Detect which cell encompasses the target text, then output its (X, Y) center coordinate. 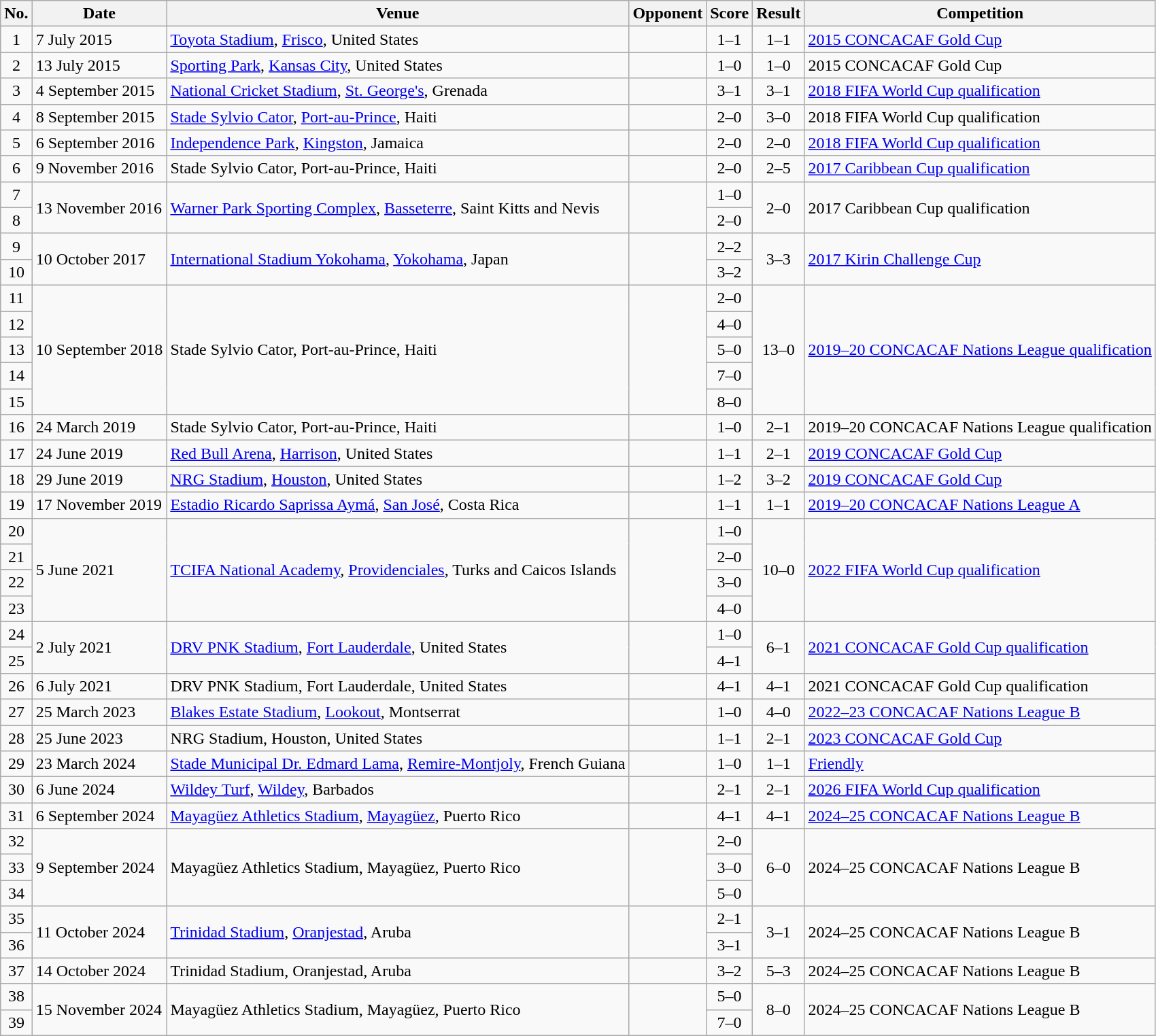
16 (16, 428)
13 (16, 350)
17 November 2019 (99, 505)
6 June 2024 (99, 790)
9 November 2016 (99, 169)
10 September 2018 (99, 349)
6–0 (779, 867)
6–1 (779, 647)
15 November 2024 (99, 1009)
12 (16, 324)
9 (16, 246)
25 June 2023 (99, 738)
23 March 2024 (99, 764)
13–0 (779, 349)
4 September 2015 (99, 91)
Friendly (980, 764)
International Stadium Yokohama, Yokohama, Japan (398, 259)
38 (16, 997)
26 (16, 686)
31 (16, 816)
5 (16, 143)
10 (16, 272)
TCIFA National Academy, Providenciales, Turks and Caicos Islands (398, 570)
2026 FIFA World Cup qualification (980, 790)
3 (16, 91)
11 (16, 298)
19 (16, 505)
6 September 2024 (99, 816)
20 (16, 531)
Estadio Ricardo Saprissa Aymá, San José, Costa Rica (398, 505)
14 October 2024 (99, 971)
37 (16, 971)
Venue (398, 14)
14 (16, 376)
2023 CONCACAF Gold Cup (980, 738)
27 (16, 712)
6 July 2021 (99, 686)
2022–23 CONCACAF Nations League B (980, 712)
24 (16, 634)
Competition (980, 14)
13 November 2016 (99, 207)
3–3 (779, 259)
4 (16, 117)
30 (16, 790)
22 (16, 583)
32 (16, 842)
5 June 2021 (99, 570)
6 September 2016 (99, 143)
2–2 (730, 246)
36 (16, 945)
25 (16, 660)
29 June 2019 (99, 479)
Result (779, 14)
National Cricket Stadium, St. George's, Grenada (398, 91)
2017 Kirin Challenge Cup (980, 259)
Blakes Estate Stadium, Lookout, Montserrat (398, 712)
23 (16, 608)
Date (99, 14)
24 June 2019 (99, 453)
29 (16, 764)
Toyota Stadium, Frisco, United States (398, 39)
10–0 (779, 570)
5–3 (779, 971)
24 March 2019 (99, 428)
Independence Park, Kingston, Jamaica (398, 143)
1 (16, 39)
Warner Park Sporting Complex, Basseterre, Saint Kitts and Nevis (398, 207)
35 (16, 919)
1–2 (730, 479)
39 (16, 1022)
Opponent (668, 14)
2–5 (779, 169)
2022 FIFA World Cup qualification (980, 570)
33 (16, 867)
28 (16, 738)
Red Bull Arena, Harrison, United States (398, 453)
8 (16, 220)
34 (16, 893)
11 October 2024 (99, 932)
7 July 2015 (99, 39)
Sporting Park, Kansas City, United States (398, 65)
17 (16, 453)
Score (730, 14)
No. (16, 14)
21 (16, 557)
25 March 2023 (99, 712)
9 September 2024 (99, 867)
2019–20 CONCACAF Nations League A (980, 505)
Wildey Turf, Wildey, Barbados (398, 790)
13 July 2015 (99, 65)
8 September 2015 (99, 117)
7 (16, 194)
Stade Municipal Dr. Edmard Lama, Remire-Montjoly, French Guiana (398, 764)
10 October 2017 (99, 259)
15 (16, 402)
2 July 2021 (99, 647)
18 (16, 479)
6 (16, 169)
2 (16, 65)
